From the cell containing the given text, extract its center point as [X, Y] coordinate. 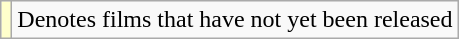
Denotes films that have not yet been released [235, 20]
